From the cell containing the given text, extract its center point as [X, Y] coordinate. 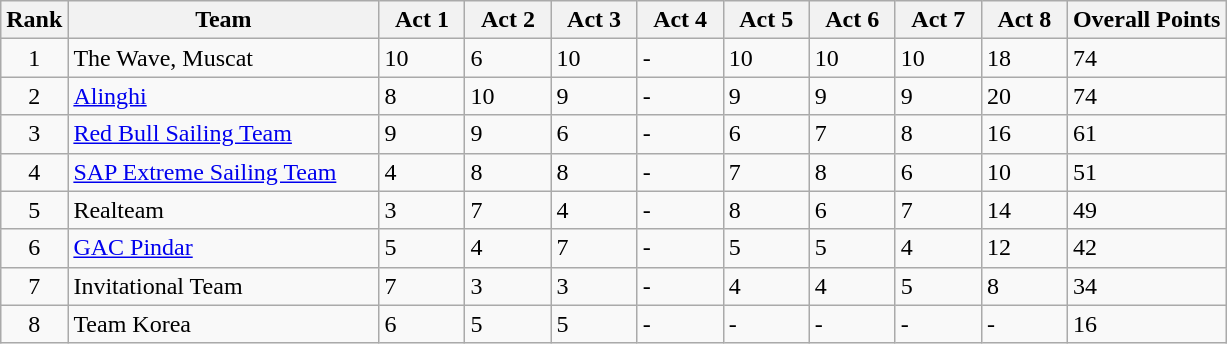
Act 5 [766, 20]
Act 8 [1024, 20]
Overall Points [1146, 20]
Act 6 [852, 20]
61 [1146, 134]
18 [1024, 58]
Realteam [224, 210]
Team [224, 20]
49 [1146, 210]
1 [34, 58]
The Wave, Muscat [224, 58]
Invitational Team [224, 286]
2 [34, 96]
34 [1146, 286]
51 [1146, 172]
Act 4 [680, 20]
Act 7 [938, 20]
20 [1024, 96]
Team Korea [224, 324]
SAP Extreme Sailing Team [224, 172]
Red Bull Sailing Team [224, 134]
Rank [34, 20]
Alinghi [224, 96]
14 [1024, 210]
Act 1 [422, 20]
12 [1024, 248]
Act 3 [594, 20]
Act 2 [508, 20]
42 [1146, 248]
GAC Pindar [224, 248]
